Pinpoint the cell where the given text exists, returning its [x, y] midpoint coordinate. 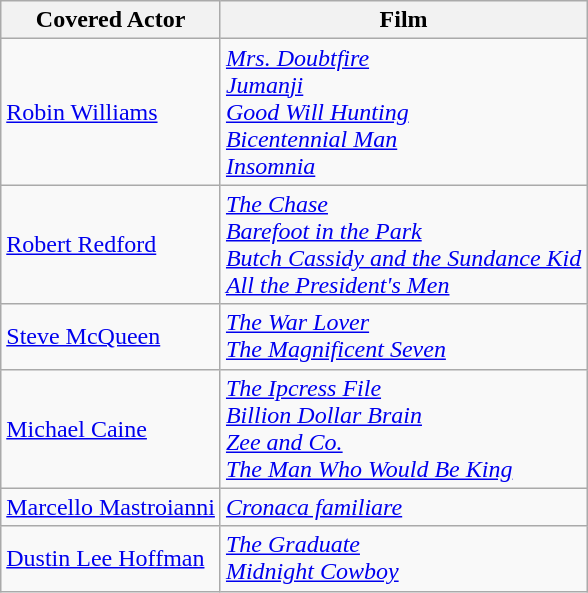
Mrs. DoubtfireJumanjiGood Will HuntingBicentennial ManInsomnia [403, 112]
Robin Williams [111, 112]
Film [403, 20]
The ChaseBarefoot in the ParkButch Cassidy and the Sundance KidAll the President's Men [403, 244]
Covered Actor [111, 20]
The Ipcress FileBillion Dollar BrainZee and Co.The Man Who Would Be King [403, 428]
Steve McQueen [111, 336]
Robert Redford [111, 244]
The War LoverThe Magnificent Seven [403, 336]
Michael Caine [111, 428]
The GraduateMidnight Cowboy [403, 558]
Dustin Lee Hoffman [111, 558]
Marcello Mastroianni [111, 507]
Cronaca familiare [403, 507]
